Return [X, Y] of the center of cell containing provided text 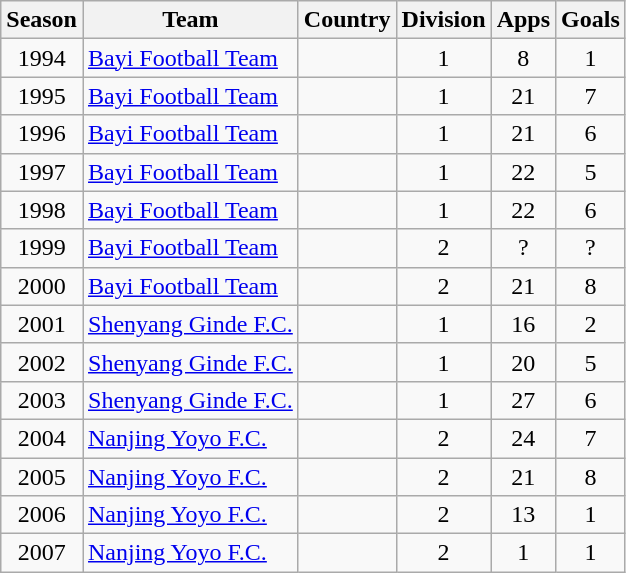
1999 [42, 248]
1995 [42, 96]
2004 [42, 438]
Season [42, 20]
16 [523, 324]
Division [444, 20]
2007 [42, 553]
1994 [42, 58]
Team [190, 20]
2001 [42, 324]
13 [523, 515]
Country [347, 20]
2006 [42, 515]
20 [523, 362]
1998 [42, 210]
2003 [42, 400]
2002 [42, 362]
Goals [591, 20]
2000 [42, 286]
2005 [42, 477]
27 [523, 400]
24 [523, 438]
1997 [42, 172]
Apps [523, 20]
1996 [42, 134]
